Scan for the cell matching the given text and deliver its [X, Y] coordinate at center. 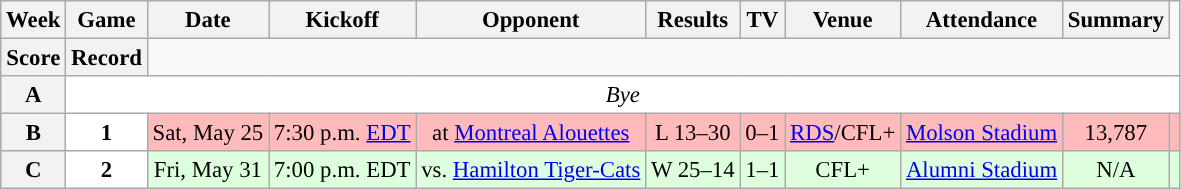
Attendance [982, 20]
L 13–30 [693, 133]
Score [34, 58]
Molson Stadium [982, 133]
1 [106, 133]
N/A [1116, 170]
13,787 [1116, 133]
Week [34, 20]
1–1 [762, 170]
0–1 [762, 133]
Date [208, 20]
7:00 p.m. EDT [342, 170]
Record [106, 58]
TV [762, 20]
C [34, 170]
Results [693, 20]
Kickoff [342, 20]
Fri, May 31 [208, 170]
Venue [843, 20]
W 25–14 [693, 170]
Alumni Stadium [982, 170]
2 [106, 170]
B [34, 133]
7:30 p.m. EDT [342, 133]
A [34, 95]
Summary [1116, 20]
Sat, May 25 [208, 133]
RDS/CFL+ [843, 133]
CFL+ [843, 170]
Game [106, 20]
Opponent [531, 20]
Bye [623, 95]
at Montreal Alouettes [531, 133]
vs. Hamilton Tiger-Cats [531, 170]
